Return (X, Y) of the center of cell containing provided text 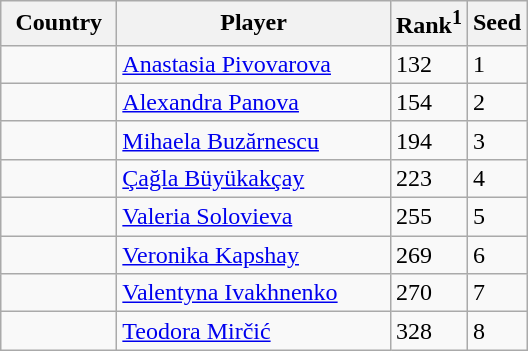
328 (428, 331)
Valentyna Ivakhnenko (254, 293)
154 (428, 102)
270 (428, 293)
2 (496, 102)
Player (254, 24)
8 (496, 331)
Rank1 (428, 24)
Mihaela Buzărnescu (254, 140)
4 (496, 178)
194 (428, 140)
Alexandra Panova (254, 102)
Çağla Büyükakçay (254, 178)
132 (428, 64)
Seed (496, 24)
1 (496, 64)
223 (428, 178)
Valeria Solovieva (254, 217)
Country (59, 24)
7 (496, 293)
6 (496, 255)
Teodora Mirčić (254, 331)
255 (428, 217)
269 (428, 255)
Veronika Kapshay (254, 255)
Anastasia Pivovarova (254, 64)
5 (496, 217)
3 (496, 140)
